Search for the cell housing the specified text and yield its (X, Y) center coordinate. 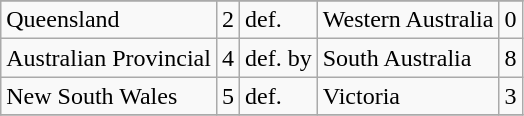
2 (228, 20)
4 (228, 58)
8 (510, 58)
Western Australia (408, 20)
3 (510, 96)
Queensland (109, 20)
0 (510, 20)
Australian Provincial (109, 58)
5 (228, 96)
New South Wales (109, 96)
South Australia (408, 58)
Victoria (408, 96)
def. by (279, 58)
